Identify which cell holds the provided text, then report its (x, y) central coordinate. 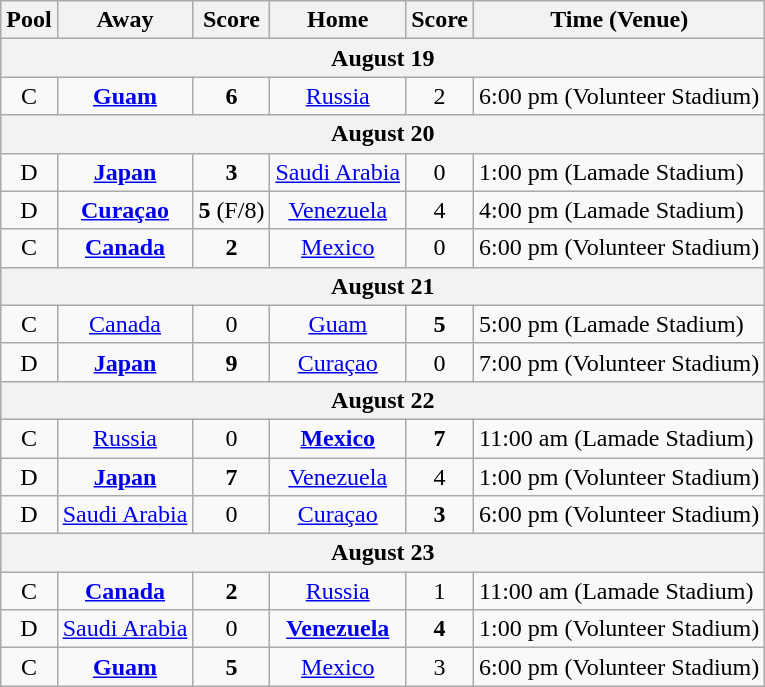
1 (440, 591)
6 (232, 96)
Home (338, 20)
1:00 pm (Lamade Stadium) (620, 172)
Away (125, 20)
August 19 (383, 58)
5:00 pm (Lamade Stadium) (620, 324)
7:00 pm (Volunteer Stadium) (620, 362)
August 23 (383, 553)
August 22 (383, 400)
4:00 pm (Lamade Stadium) (620, 210)
5 (F/8) (232, 210)
August 20 (383, 134)
Time (Venue) (620, 20)
Pool (29, 20)
9 (232, 362)
August 21 (383, 286)
